Extract the (x, y) coordinate from the center of the cell holding the provided text.  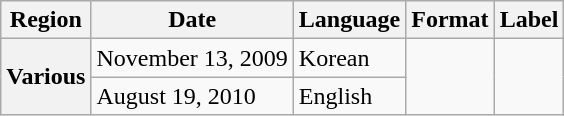
November 13, 2009 (192, 58)
August 19, 2010 (192, 96)
Label (529, 20)
Korean (349, 58)
Date (192, 20)
Various (46, 77)
Language (349, 20)
English (349, 96)
Format (450, 20)
Region (46, 20)
